Determine the [x, y] coordinate at the center of the cell enclosing the given text.  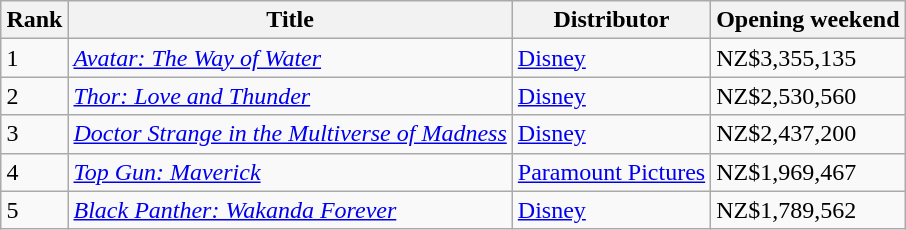
Distributor [611, 20]
5 [34, 210]
NZ$1,969,467 [808, 172]
Opening weekend [808, 20]
Top Gun: Maverick [290, 172]
Thor: Love and Thunder [290, 96]
Avatar: The Way of Water [290, 58]
Doctor Strange in the Multiverse of Madness [290, 134]
Paramount Pictures [611, 172]
Black Panther: Wakanda Forever [290, 210]
NZ$1,789,562 [808, 210]
NZ$2,437,200 [808, 134]
4 [34, 172]
Rank [34, 20]
2 [34, 96]
Title [290, 20]
NZ$3,355,135 [808, 58]
3 [34, 134]
1 [34, 58]
NZ$2,530,560 [808, 96]
